Identify which cell holds the provided text, then report its [x, y] central coordinate. 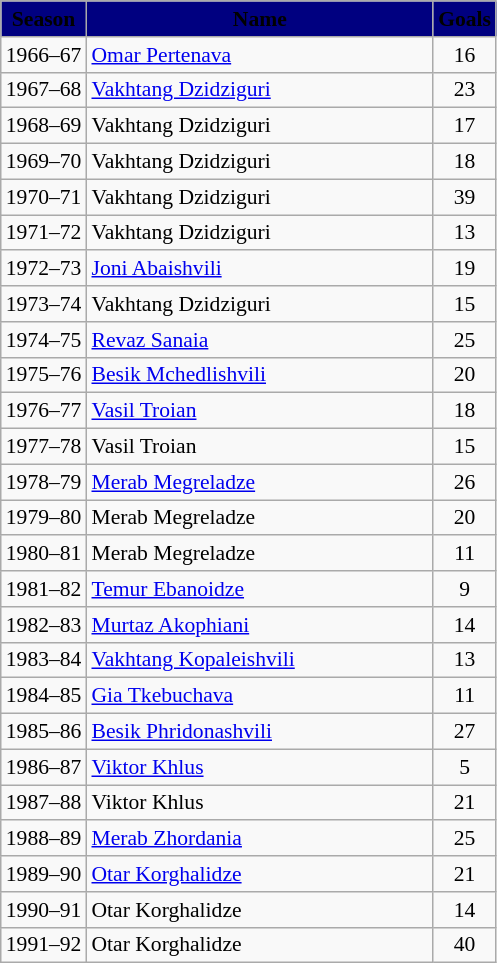
1976–77 [44, 411]
1978–79 [44, 482]
1977–78 [44, 447]
1987–88 [44, 803]
1989–90 [44, 874]
1981–82 [44, 589]
Murtaz Akophiani [260, 625]
Besik Phridonashvili [260, 732]
1966–67 [44, 55]
1982–83 [44, 625]
1975–76 [44, 375]
1991–92 [44, 945]
1979–80 [44, 518]
40 [464, 945]
1969–70 [44, 162]
9 [464, 589]
1988–89 [44, 839]
1983–84 [44, 660]
1971–72 [44, 233]
Season [44, 19]
27 [464, 732]
23 [464, 90]
1967–68 [44, 90]
Goals [464, 19]
Revaz Sanaia [260, 340]
Temur Ebanoidze [260, 589]
16 [464, 55]
Joni Abaishvili [260, 269]
1974–75 [44, 340]
Name [260, 19]
1970–71 [44, 197]
1968–69 [44, 126]
39 [464, 197]
Besik Mchedlishvili [260, 375]
1972–73 [44, 269]
1973–74 [44, 304]
Merab Zhordania [260, 839]
1984–85 [44, 696]
26 [464, 482]
1980–81 [44, 554]
1990–91 [44, 910]
19 [464, 269]
Vakhtang Kopaleishvili [260, 660]
17 [464, 126]
1985–86 [44, 732]
1986–87 [44, 767]
Gia Tkebuchava [260, 696]
Omar Pertenava [260, 55]
5 [464, 767]
